Find where the given text appears and provide that cell's center as (x, y) coordinate. 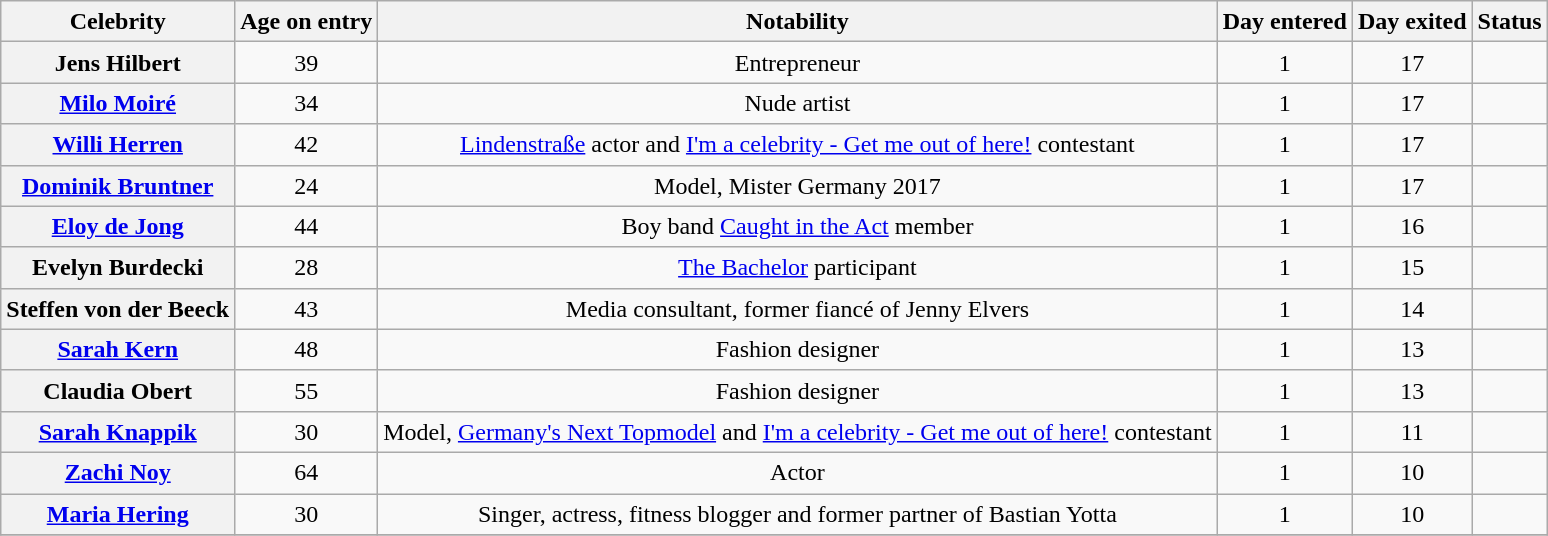
Age on entry (306, 22)
Nude artist (798, 104)
24 (306, 186)
11 (1412, 432)
Maria Hering (118, 514)
Willi Herren (118, 144)
Actor (798, 472)
Eloy de Jong (118, 226)
14 (1412, 308)
Notability (798, 22)
44 (306, 226)
Sarah Kern (118, 350)
Singer, actress, fitness blogger and former partner of Bastian Yotta (798, 514)
Evelyn Burdecki (118, 268)
Day exited (1412, 22)
34 (306, 104)
Jens Hilbert (118, 62)
28 (306, 268)
Celebrity (118, 22)
Steffen von der Beeck (118, 308)
15 (1412, 268)
Sarah Knappik (118, 432)
16 (1412, 226)
48 (306, 350)
Model, Germany's Next Topmodel and I'm a celebrity - Get me out of here! contestant (798, 432)
43 (306, 308)
39 (306, 62)
Lindenstraße actor and I'm a celebrity - Get me out of here! contestant (798, 144)
Status (1510, 22)
Milo Moiré (118, 104)
Media consultant, former fiancé of Jenny Elvers (798, 308)
Day entered (1284, 22)
Boy band Caught in the Act member (798, 226)
55 (306, 390)
Dominik Bruntner (118, 186)
Entrepreneur (798, 62)
42 (306, 144)
Claudia Obert (118, 390)
64 (306, 472)
Model, Mister Germany 2017 (798, 186)
The Bachelor participant (798, 268)
Zachi Noy (118, 472)
